For the text-containing cell, return its midpoint in (x, y) coordinate format. 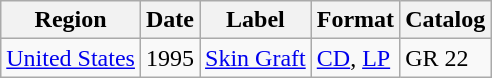
Catalog (446, 20)
Label (256, 20)
Skin Graft (256, 58)
CD, LP (355, 58)
Date (170, 20)
Region (71, 20)
Format (355, 20)
1995 (170, 58)
GR 22 (446, 58)
United States (71, 58)
